Scan for the cell matching the given text and deliver its (X, Y) coordinate at center. 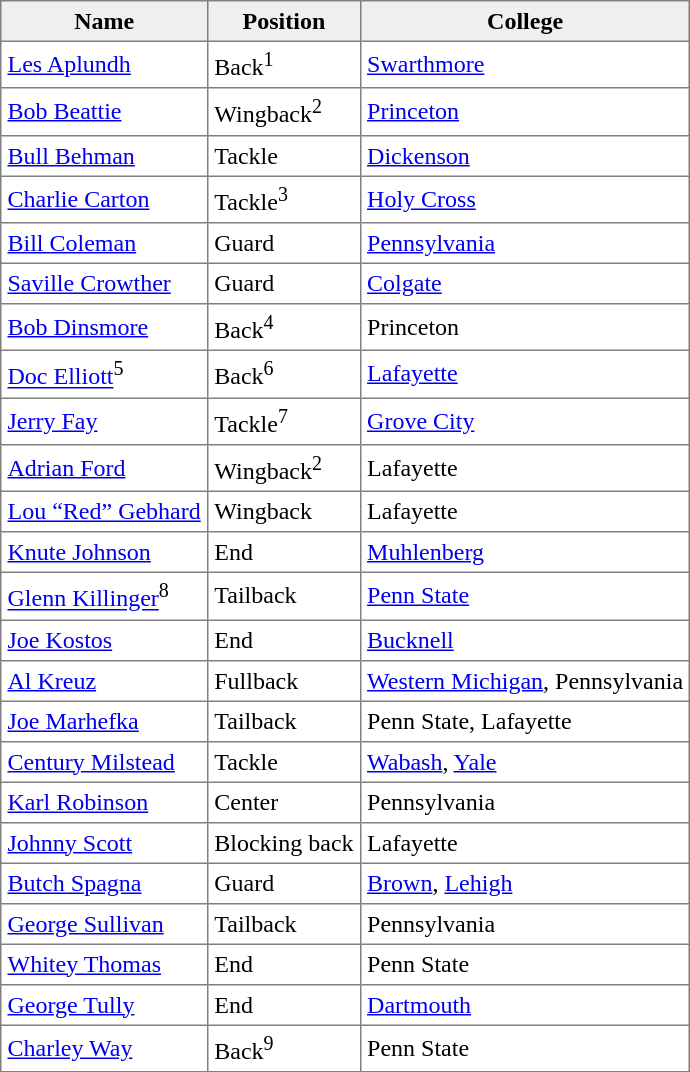
Blocking back (284, 842)
Charlie Carton (104, 200)
Name (104, 21)
Back6 (284, 374)
Holy Cross (525, 200)
George Sullivan (104, 923)
Butch Spagna (104, 883)
Doc Elliott5 (104, 374)
Knute Johnson (104, 552)
Lou “Red” Gebhard (104, 512)
Position (284, 21)
Wingback (284, 512)
Center (284, 802)
Back1 (284, 64)
Joe Kostos (104, 640)
Glenn Killinger8 (104, 596)
Muhlenberg (525, 552)
Les Aplundh (104, 64)
Charley Way (104, 1048)
Brown, Lehigh (525, 883)
Jerry Fay (104, 422)
Dickenson (525, 155)
Tackle7 (284, 422)
Swarthmore (525, 64)
Saville Crowther (104, 283)
Penn State, Lafayette (525, 721)
Back4 (284, 328)
Grove City (525, 422)
George Tully (104, 1004)
Century Milstead (104, 761)
Tackle3 (284, 200)
Colgate (525, 283)
Western Michigan, Pennsylvania (525, 680)
Bull Behman (104, 155)
Bob Dinsmore (104, 328)
Joe Marhefka (104, 721)
Wabash, Yale (525, 761)
College (525, 21)
Johnny Scott (104, 842)
Fullback (284, 680)
Karl Robinson (104, 802)
Adrian Ford (104, 468)
Whitey Thomas (104, 964)
Back9 (284, 1048)
Bob Beattie (104, 112)
Bucknell (525, 640)
Dartmouth (525, 1004)
Bill Coleman (104, 243)
Al Kreuz (104, 680)
